Output the (x, y) coordinate of the center of the cell containing the given text.  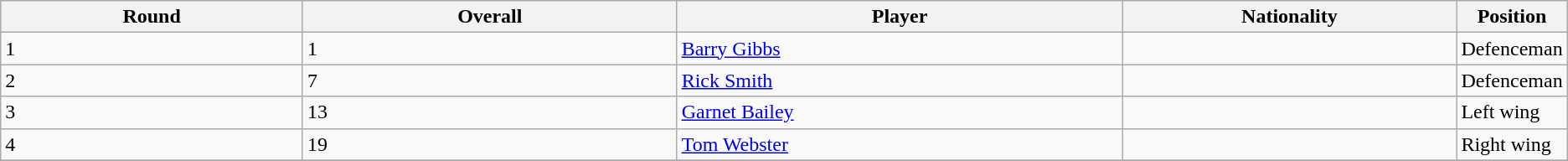
Right wing (1512, 144)
4 (152, 144)
Rick Smith (900, 80)
2 (152, 80)
Tom Webster (900, 144)
Player (900, 17)
Garnet Bailey (900, 112)
Nationality (1290, 17)
Overall (489, 17)
Barry Gibbs (900, 49)
3 (152, 112)
19 (489, 144)
Round (152, 17)
13 (489, 112)
Left wing (1512, 112)
Position (1512, 17)
7 (489, 80)
